Provide the (x, y) coordinate of the cell's center where the given text is located.  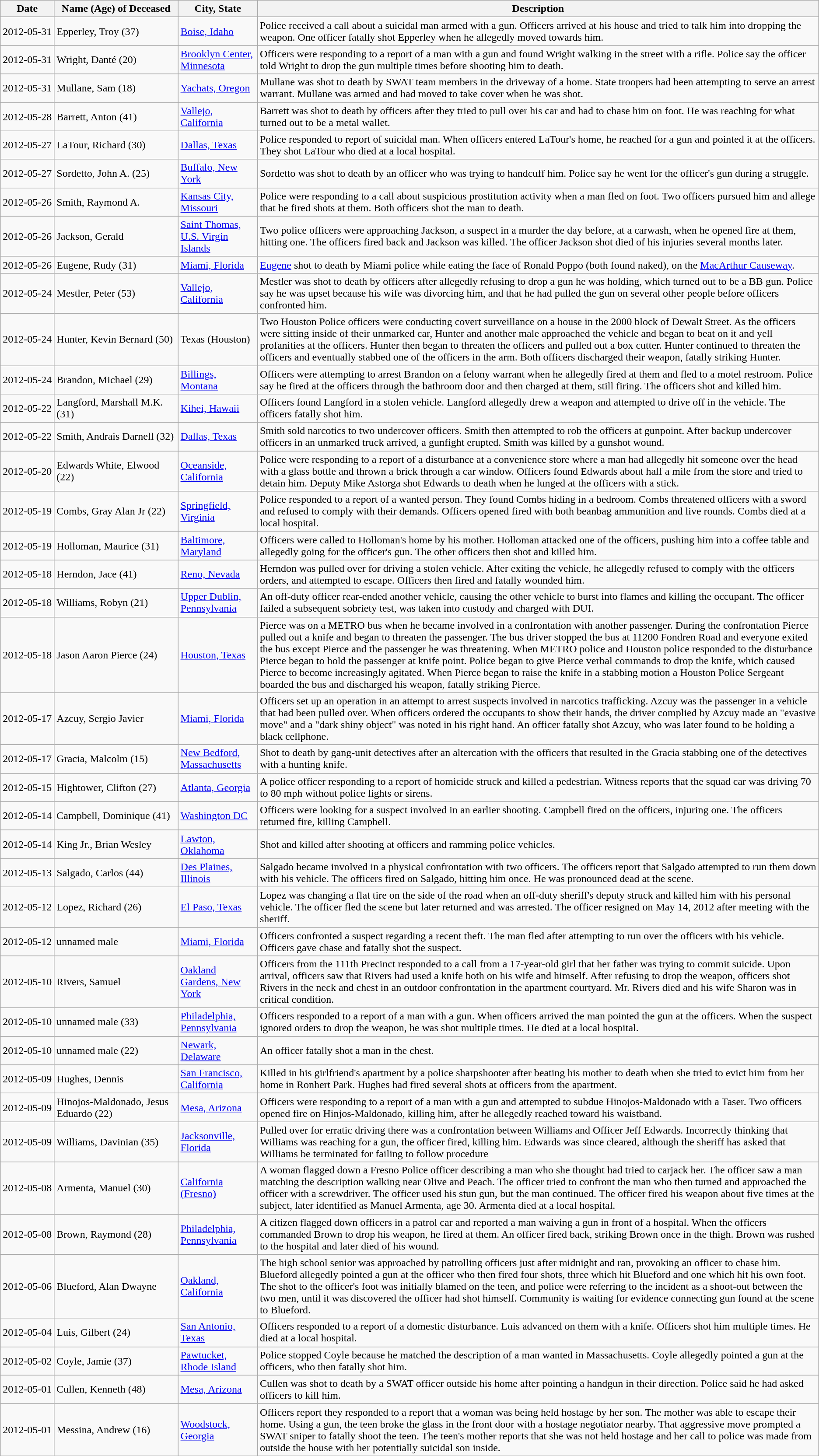
Kansas City, Missouri (218, 202)
Hinojos-Maldonado, Jesus Eduardo (22) (116, 1108)
Brandon, Michael (29) (116, 380)
Mestler, Peter (53) (116, 293)
Brown, Raymond (28) (116, 1234)
Sordetto was shot to death by an officer who was trying to handcuff him. Police say he went for the officer's gun during a struggle. (538, 173)
Holloman, Maurice (31) (116, 546)
An officer fatally shot a man in the chest. (538, 1051)
Smith, Raymond A. (116, 202)
Jackson, Gerald (116, 236)
Hughes, Dennis (116, 1079)
Oakland, California (218, 1286)
Eugene shot to death by Miami police while eating the face of Ronald Poppo (both found naked), on the MacArthur Causeway. (538, 265)
unnamed male (116, 941)
Oceanside, California (218, 471)
Springfield, Virginia (218, 511)
San Antonio, Texas (218, 1333)
Houston, Texas (218, 654)
Name (Age) of Deceased (116, 9)
2012-05-15 (27, 787)
2012-05-02 (27, 1361)
Atlanta, Georgia (218, 787)
Woodstock, Georgia (218, 1430)
King Jr., Brian Wesley (116, 844)
New Bedford, Massachusetts (218, 759)
Buffalo, New York (218, 173)
Lopez, Richard (26) (116, 907)
Mullane, Sam (18) (116, 88)
Sordetto, John A. (25) (116, 173)
Washington DC (218, 815)
2012-05-28 (27, 116)
Azcuy, Sergio Javier (116, 718)
Armenta, Manuel (30) (116, 1188)
Coyle, Jamie (37) (116, 1361)
Wright, Danté (20) (116, 59)
2012‑05‑31 (27, 31)
Kihei, Hawaii (218, 409)
Blueford, Alan Dwayne (116, 1286)
Upper Dublin, Pennsylvania (218, 603)
Smith, Andrais Darnell (32) (116, 437)
Rivers, Samuel (116, 982)
Langford, Marshall M.K. (31) (116, 409)
Oakland Gardens, New York (218, 982)
LaTour, Richard (30) (116, 145)
Eugene, Rudy (31) (116, 265)
El Paso, Texas (218, 907)
Messina, Andrew (16) (116, 1430)
Williams, Davinian (35) (116, 1142)
Campbell, Dominique (41) (116, 815)
Jason Aaron Pierce (24) (116, 654)
Hunter, Kevin Bernard (50) (116, 339)
unnamed male (22) (116, 1051)
Salgado, Carlos (44) (116, 872)
Baltimore, Maryland (218, 546)
2012-05-20 (27, 471)
unnamed male (33) (116, 1022)
City, State (218, 9)
Pawtucket, Rhode Island (218, 1361)
Reno, Nevada (218, 574)
Brooklyn Center, Minnesota (218, 59)
California (Fresno) (218, 1188)
2012-05-06 (27, 1286)
San Francisco, California (218, 1079)
Jacksonville, Florida (218, 1142)
Texas (Houston) (218, 339)
Saint Thomas, U.S. Virgin Islands (218, 236)
Lawton, Oklahoma (218, 844)
Hightower, Clifton (27) (116, 787)
Yachats, Oregon (218, 88)
Cullen, Kenneth (48) (116, 1389)
Billings, Montana (218, 380)
Edwards White, Elwood (22) (116, 471)
2012-05-04 (27, 1333)
Date (27, 9)
Des Plaines, Illinois (218, 872)
Combs, Gray Alan Jr (22) (116, 511)
Newark, Delaware (218, 1051)
Williams, Robyn (21) (116, 603)
Barrett, Anton (41) (116, 116)
Gracia, Malcolm (15) (116, 759)
Shot and killed after shooting at officers and ramming police vehicles. (538, 844)
Herndon, Jace (41) (116, 574)
2012-05-13 (27, 872)
Description (538, 9)
Epperley, Troy (37) (116, 31)
Boise, Idaho (218, 31)
Luis, Gilbert (24) (116, 1333)
